For the text-containing cell, return its midpoint in [x, y] coordinate format. 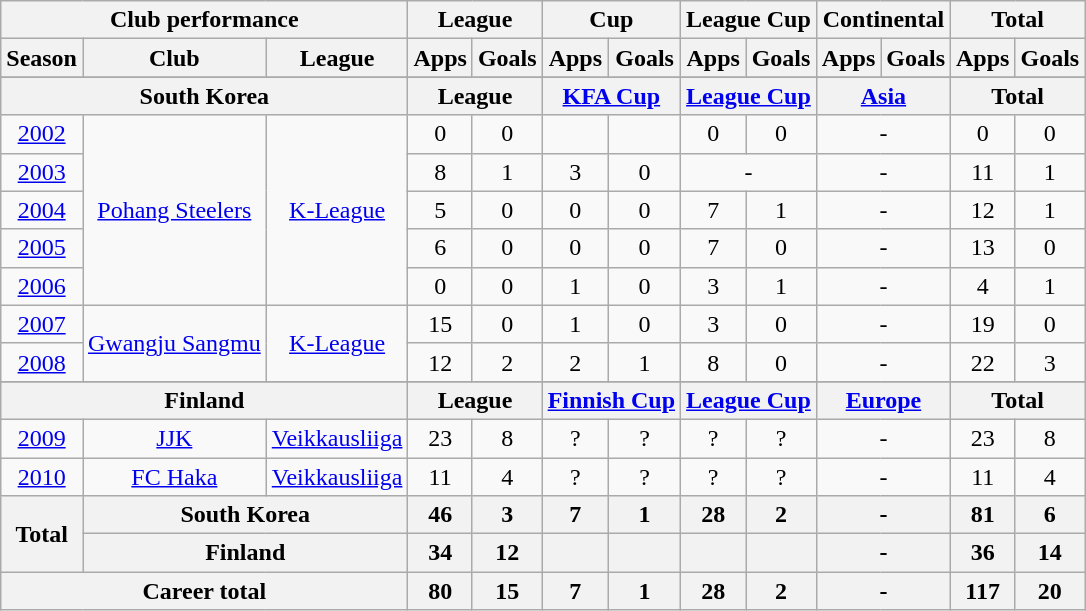
2008 [42, 362]
JJK [174, 438]
2005 [42, 248]
46 [440, 515]
117 [983, 591]
KFA Cup [611, 96]
Season [42, 58]
5 [440, 210]
36 [983, 553]
2006 [42, 286]
Pohang Steelers [174, 210]
13 [983, 248]
2002 [42, 134]
Asia [883, 96]
34 [440, 553]
20 [1050, 591]
Career total [204, 591]
2003 [42, 172]
Continental [883, 20]
Europe [883, 400]
2010 [42, 477]
2007 [42, 324]
Finnish Cup [611, 400]
Club [174, 58]
22 [983, 362]
2009 [42, 438]
FC Haka [174, 477]
80 [440, 591]
Cup [611, 20]
81 [983, 515]
2004 [42, 210]
14 [1050, 553]
Gwangju Sangmu [174, 343]
Club performance [204, 20]
19 [983, 324]
